Find where the given text appears and provide that cell's center as (x, y) coordinate. 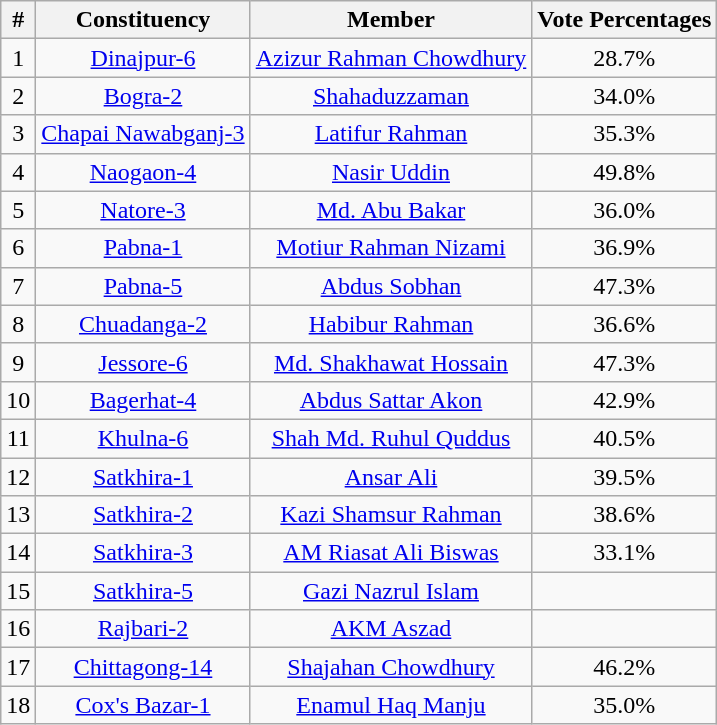
42.9% (624, 400)
11 (18, 438)
35.0% (624, 705)
Naogaon-4 (143, 172)
39.5% (624, 477)
AKM Aszad (391, 629)
Satkhira-3 (143, 553)
4 (18, 172)
5 (18, 210)
Ansar Ali (391, 477)
46.2% (624, 667)
AM Riasat Ali Biswas (391, 553)
33.1% (624, 553)
Nasir Uddin (391, 172)
28.7% (624, 58)
8 (18, 324)
Pabna-5 (143, 286)
Chuadanga-2 (143, 324)
Azizur Rahman Chowdhury (391, 58)
Latifur Rahman (391, 134)
36.0% (624, 210)
9 (18, 362)
Md. Shakhawat Hossain (391, 362)
# (18, 20)
Khulna-6 (143, 438)
38.6% (624, 515)
Satkhira-2 (143, 515)
Satkhira-1 (143, 477)
16 (18, 629)
Gazi Nazrul Islam (391, 591)
49.8% (624, 172)
40.5% (624, 438)
Dinajpur-6 (143, 58)
36.6% (624, 324)
Bagerhat-4 (143, 400)
Enamul Haq Manju (391, 705)
Rajbari-2 (143, 629)
1 (18, 58)
Kazi Shamsur Rahman (391, 515)
Member (391, 20)
18 (18, 705)
Vote Percentages (624, 20)
35.3% (624, 134)
Constituency (143, 20)
Jessore-6 (143, 362)
Motiur Rahman Nizami (391, 248)
Satkhira-5 (143, 591)
Bogra-2 (143, 96)
3 (18, 134)
Pabna-1 (143, 248)
Shajahan Chowdhury (391, 667)
34.0% (624, 96)
17 (18, 667)
Chittagong-14 (143, 667)
7 (18, 286)
Shah Md. Ruhul Quddus (391, 438)
Abdus Sobhan (391, 286)
Habibur Rahman (391, 324)
15 (18, 591)
Cox's Bazar-1 (143, 705)
10 (18, 400)
36.9% (624, 248)
Natore-3 (143, 210)
Abdus Sattar Akon (391, 400)
Chapai Nawabganj-3 (143, 134)
13 (18, 515)
2 (18, 96)
12 (18, 477)
14 (18, 553)
Md. Abu Bakar (391, 210)
6 (18, 248)
Shahaduzzaman (391, 96)
